Extract the (x, y) coordinate from the center of the cell holding the provided text.  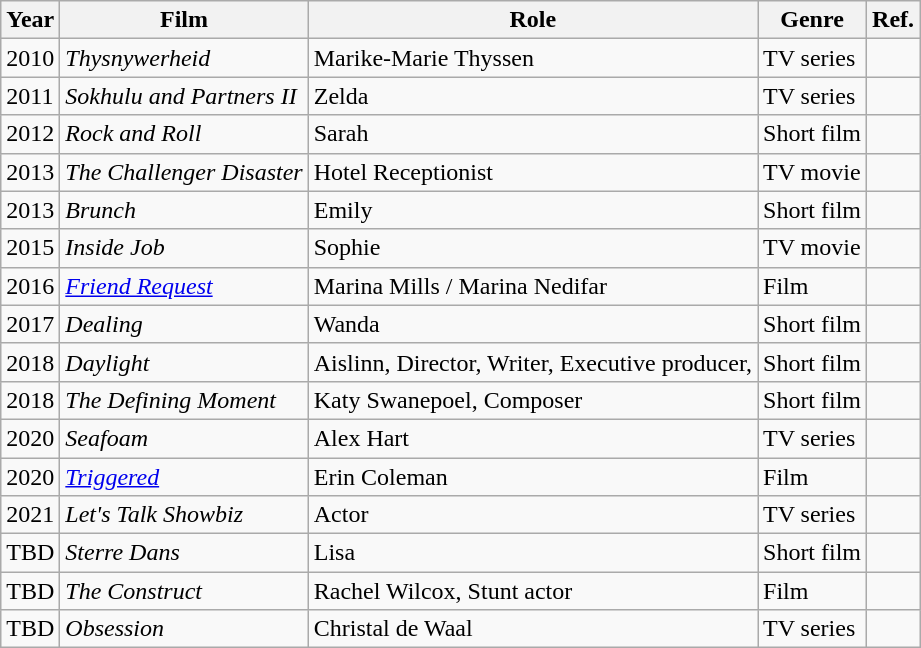
Marike-Marie Thyssen (532, 58)
Thysnywerheid (184, 58)
Emily (532, 210)
Friend Request (184, 286)
Sterre Dans (184, 553)
2010 (30, 58)
Role (532, 20)
Genre (812, 20)
Aislinn, Director, Writer, Executive producer, (532, 362)
Sarah (532, 134)
Daylight (184, 362)
Katy Swanepoel, Composer (532, 400)
Ref. (894, 20)
Lisa (532, 553)
2011 (30, 96)
Obsession (184, 629)
Zelda (532, 96)
Triggered (184, 477)
Let's Talk Showbiz (184, 515)
The Challenger Disaster (184, 172)
The Defining Moment (184, 400)
2017 (30, 324)
Rock and Roll (184, 134)
Actor (532, 515)
2012 (30, 134)
2015 (30, 248)
Alex Hart (532, 438)
The Construct (184, 591)
Hotel Receptionist (532, 172)
Marina Mills / Marina Nedifar (532, 286)
2021 (30, 515)
Brunch (184, 210)
Sokhulu and Partners II (184, 96)
Erin Coleman (532, 477)
2016 (30, 286)
Year (30, 20)
Rachel Wilcox, Stunt actor (532, 591)
Christal de Waal (532, 629)
Sophie (532, 248)
Wanda (532, 324)
Seafoam (184, 438)
Dealing (184, 324)
Inside Job (184, 248)
